Search for the cell housing the specified text and yield its [X, Y] center coordinate. 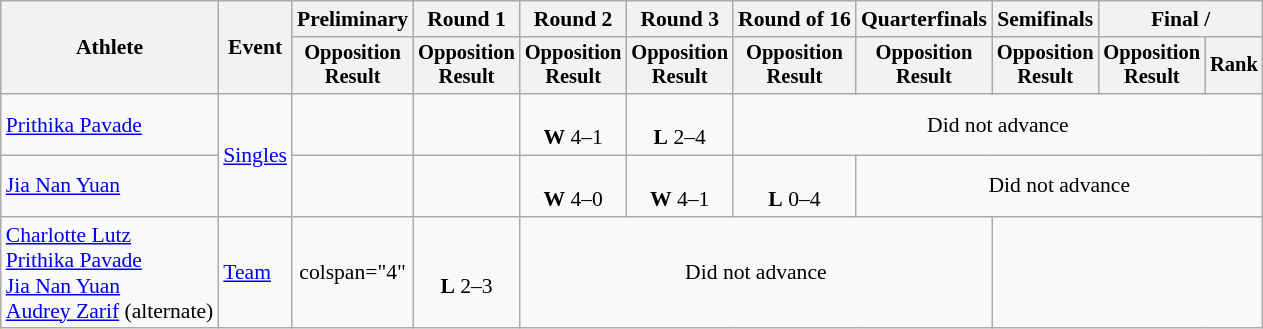
L 2–4 [680, 124]
Round 3 [680, 19]
Charlotte LutzPrithika PavadeJia Nan YuanAudrey Zarif (alternate) [110, 273]
Round 1 [466, 19]
Preliminary [352, 19]
Team [255, 273]
Round of 16 [794, 19]
Rank [1234, 66]
Event [255, 48]
L 2–3 [466, 273]
Semifinals [1046, 19]
Athlete [110, 48]
Jia Nan Yuan [110, 186]
L 0–4 [794, 186]
Quarterfinals [924, 19]
Final / [1180, 19]
Round 2 [574, 19]
colspan="4" [352, 273]
W 4–0 [574, 186]
Prithika Pavade [110, 124]
Singles [255, 155]
